Capture the cell that displays the provided text and extract its (X, Y) central coordinate. 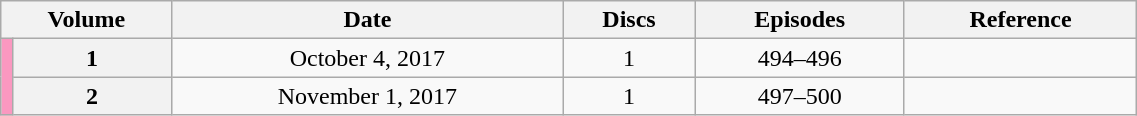
497–500 (800, 96)
Volume (86, 20)
2 (92, 96)
Episodes (800, 20)
494–496 (800, 58)
November 1, 2017 (368, 96)
Reference (1020, 20)
Date (368, 20)
Discs (629, 20)
October 4, 2017 (368, 58)
